Locate the cell with the specified text and output its (X, Y) center coordinate. 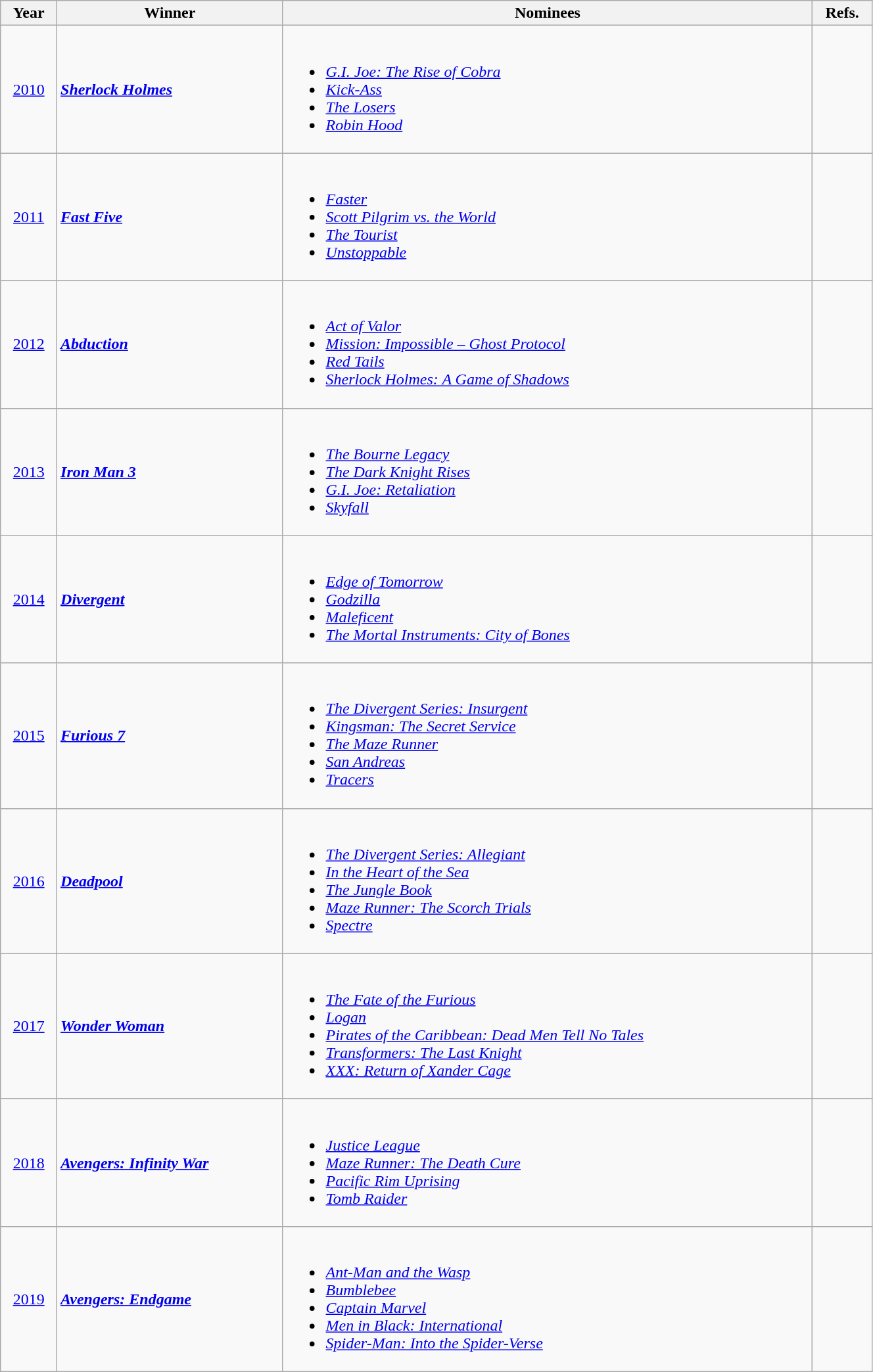
Divergent (170, 599)
Nominees (548, 13)
2016 (29, 880)
2014 (29, 599)
The Bourne LegacyThe Dark Knight RisesG.I. Joe: RetaliationSkyfall (548, 472)
Ant-Man and the WaspBumblebeeCaptain MarvelMen in Black: InternationalSpider-Man: Into the Spider-Verse (548, 1298)
Furious 7 (170, 736)
Wonder Woman (170, 1026)
Act of ValorMission: Impossible – Ghost ProtocolRed TailsSherlock Holmes: A Game of Shadows (548, 344)
The Divergent Series: InsurgentKingsman: The Secret ServiceThe Maze RunnerSan AndreasTracers (548, 736)
The Divergent Series: AllegiantIn the Heart of the SeaThe Jungle BookMaze Runner: The Scorch TrialsSpectre (548, 880)
2012 (29, 344)
Year (29, 13)
Avengers: Endgame (170, 1298)
2013 (29, 472)
Avengers: Infinity War (170, 1162)
2019 (29, 1298)
2011 (29, 217)
G.I. Joe: The Rise of CobraKick-AssThe LosersRobin Hood (548, 89)
Refs. (843, 13)
Fast Five (170, 217)
FasterScott Pilgrim vs. the WorldThe TouristUnstoppable (548, 217)
2018 (29, 1162)
Iron Man 3 (170, 472)
The Fate of the FuriousLoganPirates of the Caribbean: Dead Men Tell No TalesTransformers: The Last KnightXXX: Return of Xander Cage (548, 1026)
Deadpool (170, 880)
2010 (29, 89)
Winner (170, 13)
2017 (29, 1026)
Abduction (170, 344)
2015 (29, 736)
Justice LeagueMaze Runner: The Death CurePacific Rim UprisingTomb Raider (548, 1162)
Edge of TomorrowGodzillaMaleficentThe Mortal Instruments: City of Bones (548, 599)
Sherlock Holmes (170, 89)
